From the cell containing the given text, extract its center point as [X, Y] coordinate. 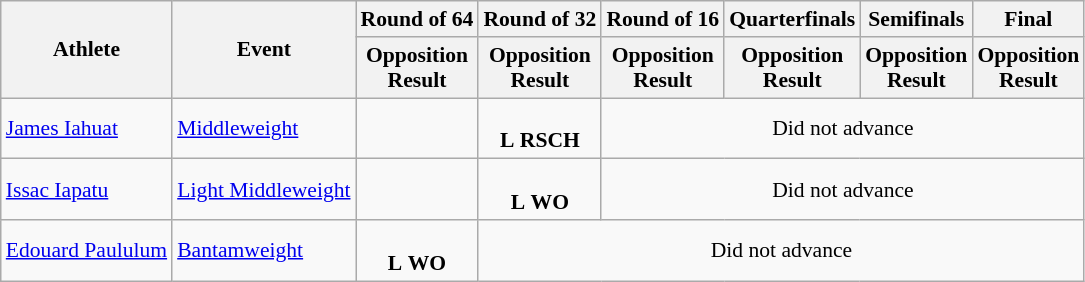
Round of 32 [540, 19]
Round of 64 [418, 19]
Bantamweight [264, 250]
Event [264, 50]
Edouard Paululum [86, 250]
Round of 16 [662, 19]
Athlete [86, 50]
Issac Iapatu [86, 190]
L RSCH [540, 128]
Quarterfinals [792, 19]
Final [1028, 19]
Semifinals [916, 19]
Middleweight [264, 128]
Light Middleweight [264, 190]
James Iahuat [86, 128]
